Search for the cell housing the specified text and yield its [X, Y] center coordinate. 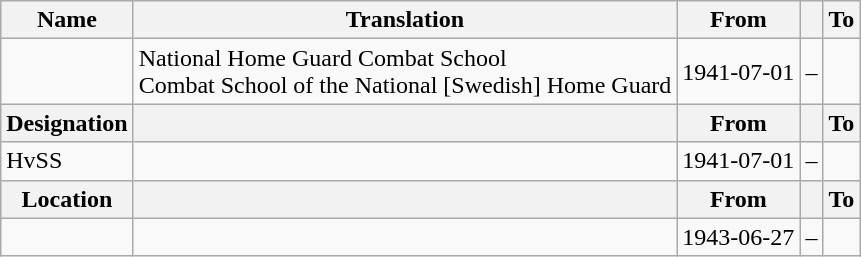
1943-06-27 [738, 237]
Location [67, 199]
Designation [67, 123]
Name [67, 20]
National Home Guard Combat SchoolCombat School of the National [Swedish] Home Guard [405, 72]
Translation [405, 20]
HvSS [67, 161]
